Extract the (X, Y) coordinate from the center of the cell holding the provided text.  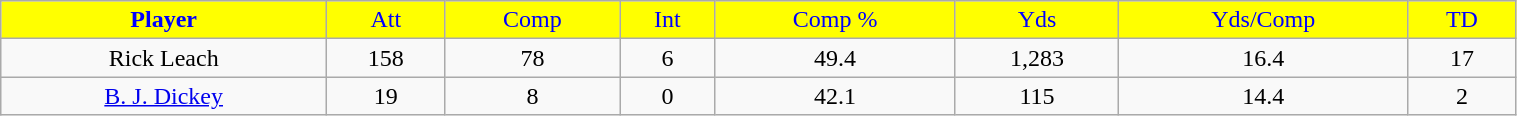
Yds (1036, 20)
Yds/Comp (1264, 20)
8 (532, 96)
Player (164, 20)
115 (1036, 96)
78 (532, 58)
19 (386, 96)
17 (1462, 58)
Comp % (835, 20)
1,283 (1036, 58)
Rick Leach (164, 58)
2 (1462, 96)
16.4 (1264, 58)
6 (668, 58)
Att (386, 20)
Comp (532, 20)
0 (668, 96)
49.4 (835, 58)
B. J. Dickey (164, 96)
Int (668, 20)
42.1 (835, 96)
14.4 (1264, 96)
158 (386, 58)
TD (1462, 20)
